Extract the (x, y) coordinate from the center of the cell holding the provided text.  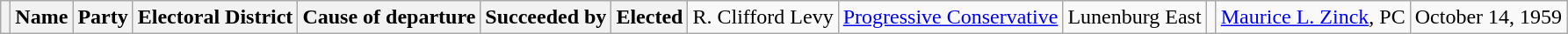
October 14, 1959 (1488, 17)
Electoral District (215, 17)
Lunenburg East (1135, 17)
Cause of departure (389, 17)
Name (42, 17)
Succeeded by (546, 17)
Elected (650, 17)
R. Clifford Levy (762, 17)
Party (103, 17)
Maurice L. Zinck, PC (1312, 17)
Progressive Conservative (950, 17)
